For the text-containing cell, return its midpoint in (x, y) coordinate format. 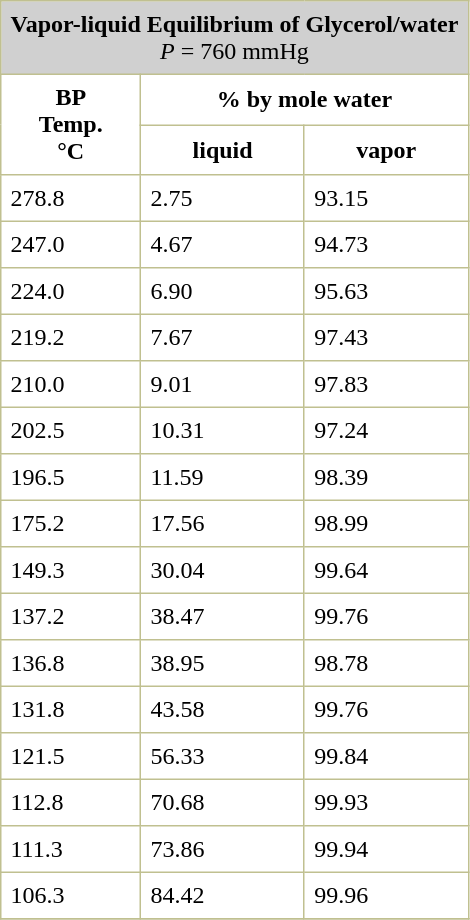
175.2 (71, 523)
106.3 (71, 895)
38.95 (223, 663)
BPTemp.°C (71, 124)
99.94 (386, 849)
7.67 (223, 337)
11.59 (223, 477)
98.78 (386, 663)
99.84 (386, 756)
2.75 (223, 198)
136.8 (71, 663)
99.96 (386, 895)
73.86 (223, 849)
93.15 (386, 198)
98.39 (386, 477)
196.5 (71, 477)
4.67 (223, 244)
70.68 (223, 802)
38.47 (223, 616)
Vapor-liquid Equilibrium of Glycerol/waterP = 760 mmHg (234, 38)
6.90 (223, 291)
131.8 (71, 709)
84.42 (223, 895)
liquid (223, 149)
% by mole water (304, 99)
98.99 (386, 523)
43.58 (223, 709)
vapor (386, 149)
56.33 (223, 756)
111.3 (71, 849)
30.04 (223, 570)
9.01 (223, 384)
219.2 (71, 337)
97.24 (386, 430)
17.56 (223, 523)
99.93 (386, 802)
247.0 (71, 244)
121.5 (71, 756)
99.64 (386, 570)
95.63 (386, 291)
149.3 (71, 570)
112.8 (71, 802)
10.31 (223, 430)
97.43 (386, 337)
278.8 (71, 198)
224.0 (71, 291)
94.73 (386, 244)
202.5 (71, 430)
97.83 (386, 384)
210.0 (71, 384)
137.2 (71, 616)
